Return the [X, Y] coordinate for the center point of the cell that contains the specified text.  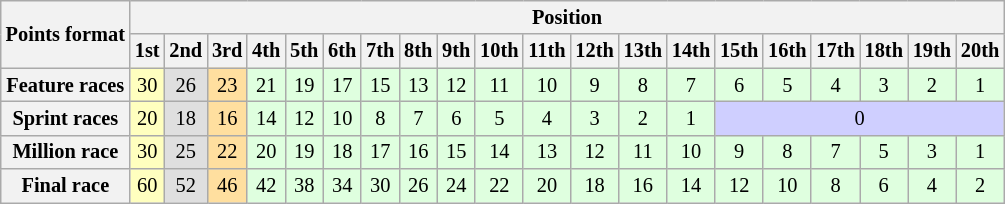
18th [884, 51]
Feature races [66, 85]
24 [456, 186]
Million race [66, 152]
Position [567, 17]
4th [266, 51]
7th [380, 51]
19th [932, 51]
21 [266, 85]
8th [418, 51]
Final race [66, 186]
42 [266, 186]
3rd [227, 51]
Points format [66, 34]
52 [186, 186]
11th [546, 51]
10th [499, 51]
0 [860, 118]
9th [456, 51]
17th [835, 51]
5th [304, 51]
1st [148, 51]
34 [342, 186]
2nd [186, 51]
Sprint races [66, 118]
46 [227, 186]
25 [186, 152]
6th [342, 51]
12th [594, 51]
23 [227, 85]
14th [691, 51]
13th [643, 51]
20th [980, 51]
60 [148, 186]
16th [787, 51]
38 [304, 186]
15th [739, 51]
